Capture the cell that displays the provided text and extract its (x, y) central coordinate. 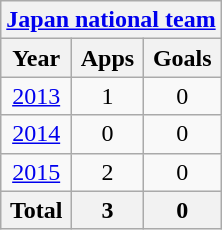
1 (108, 96)
2013 (36, 96)
Apps (108, 58)
2015 (36, 172)
2 (108, 172)
Japan national team (111, 20)
Goals (182, 58)
Year (36, 58)
3 (108, 210)
2014 (36, 134)
Total (36, 210)
